Locate the cell with the specified text and output its [x, y] center coordinate. 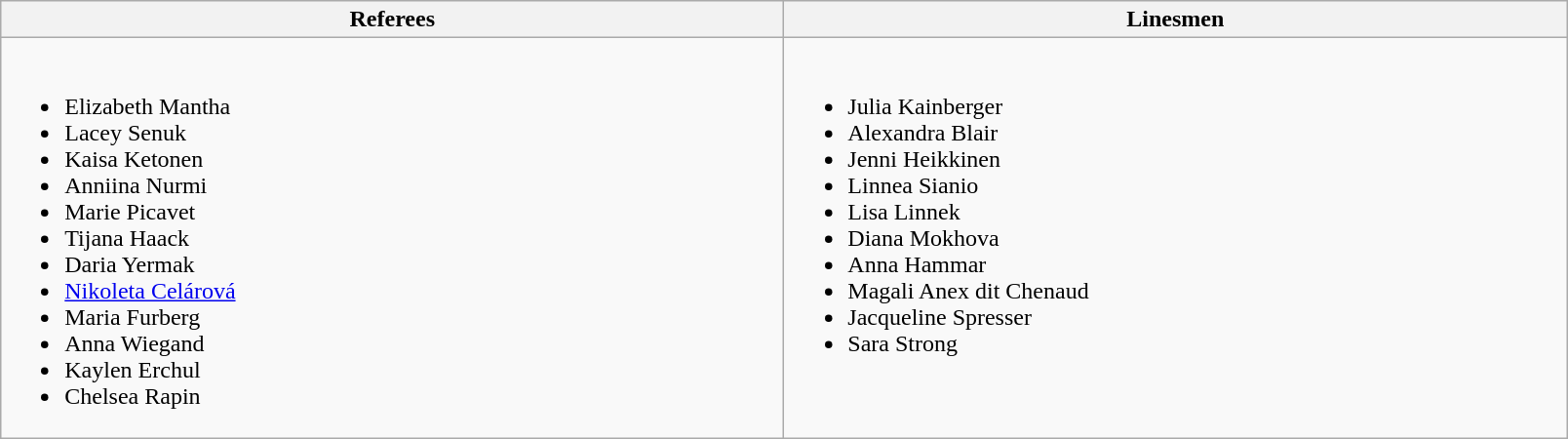
Referees [392, 20]
Linesmen [1176, 20]
